Determine the [X, Y] coordinate at the center of the cell enclosing the given text.  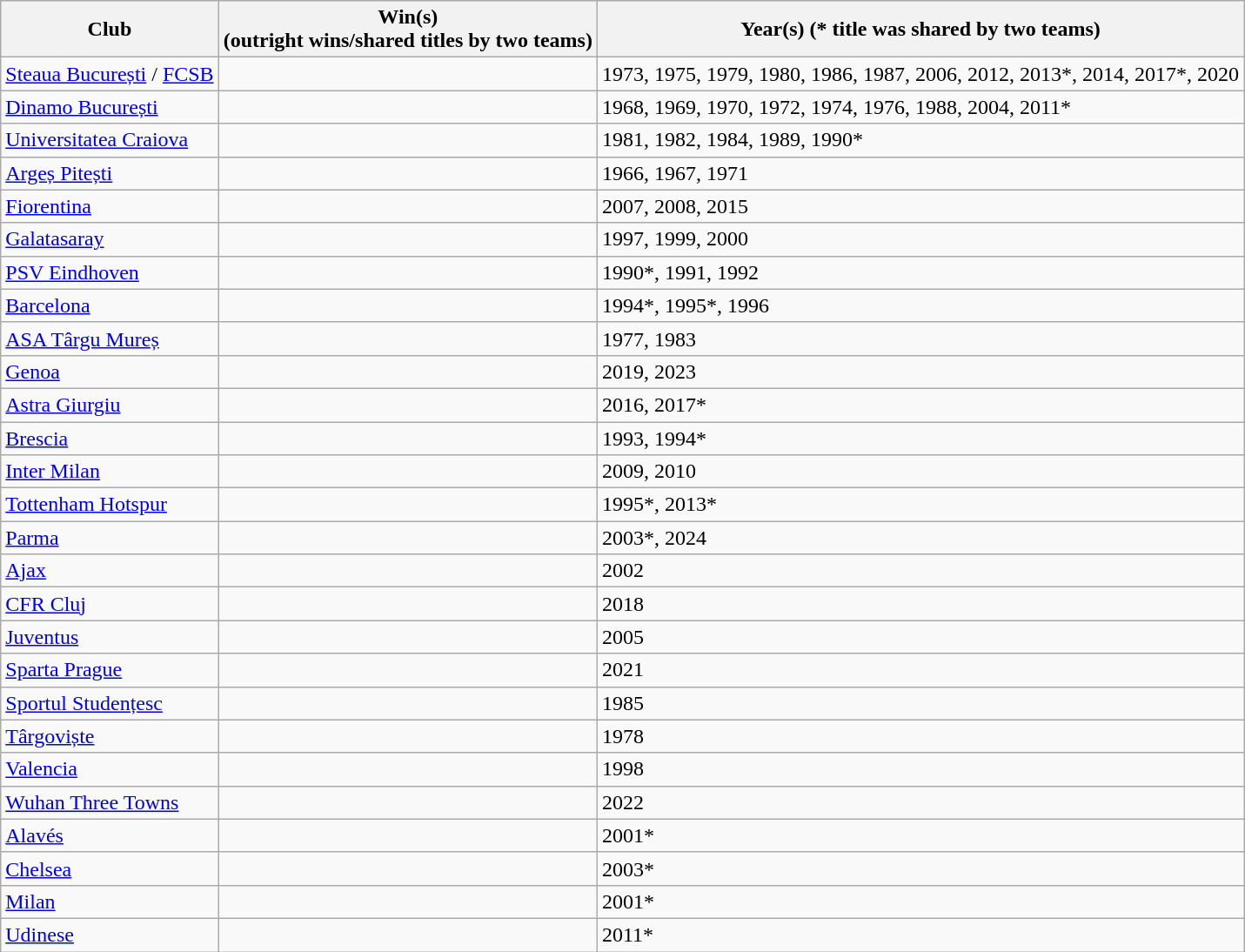
1997, 1999, 2000 [920, 239]
Galatasaray [110, 239]
Chelsea [110, 868]
1998 [920, 769]
Fiorentina [110, 206]
Udinese [110, 935]
2002 [920, 571]
Genoa [110, 372]
1990*, 1991, 1992 [920, 272]
Sparta Prague [110, 670]
2022 [920, 802]
Târgoviște [110, 736]
Dinamo București [110, 107]
1981, 1982, 1984, 1989, 1990* [920, 140]
Steaua București / FCSB [110, 74]
Universitatea Craiova [110, 140]
Wuhan Three Towns [110, 802]
Inter Milan [110, 472]
Milan [110, 902]
Club [110, 30]
Year(s) (* title was shared by two teams) [920, 30]
Parma [110, 538]
2021 [920, 670]
1995*, 2013* [920, 505]
2019, 2023 [920, 372]
Sportul Studențesc [110, 703]
2007, 2008, 2015 [920, 206]
PSV Eindhoven [110, 272]
Juventus [110, 637]
1977, 1983 [920, 339]
Brescia [110, 438]
2016, 2017* [920, 405]
2018 [920, 604]
2003* [920, 868]
Argeș Pitești [110, 173]
Win(s) (outright wins/shared titles by two teams) [407, 30]
CFR Cluj [110, 604]
2003*, 2024 [920, 538]
Alavés [110, 835]
Barcelona [110, 305]
2011* [920, 935]
Valencia [110, 769]
1985 [920, 703]
1973, 1975, 1979, 1980, 1986, 1987, 2006, 2012, 2013*, 2014, 2017*, 2020 [920, 74]
ASA Târgu Mureș [110, 339]
Astra Giurgiu [110, 405]
1978 [920, 736]
2009, 2010 [920, 472]
Ajax [110, 571]
Tottenham Hotspur [110, 505]
1968, 1969, 1970, 1972, 1974, 1976, 1988, 2004, 2011* [920, 107]
1993, 1994* [920, 438]
1994*, 1995*, 1996 [920, 305]
2005 [920, 637]
1966, 1967, 1971 [920, 173]
